Return the (x, y) coordinate for the center point of the cell that contains the specified text.  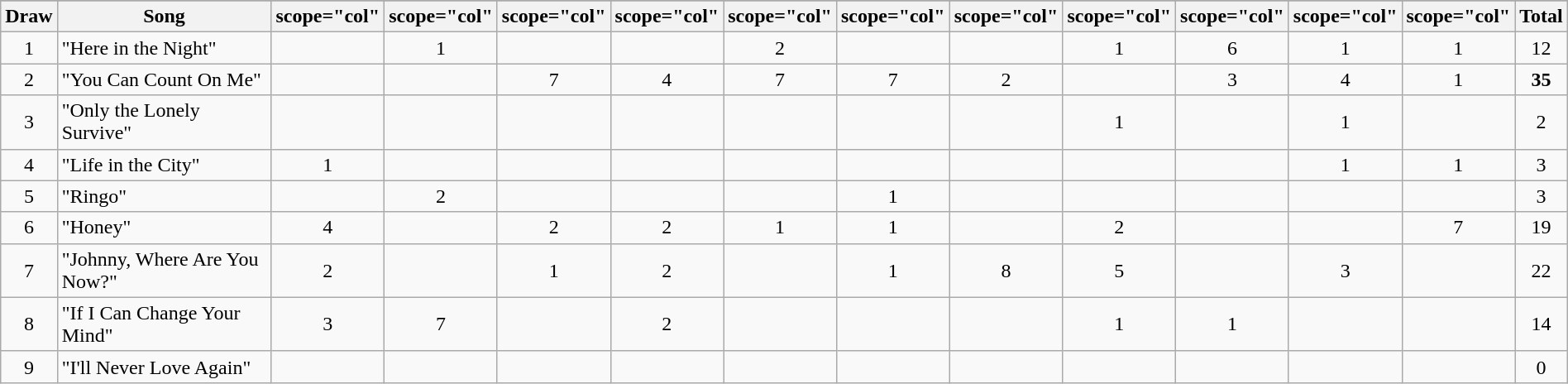
Draw (29, 17)
Total (1542, 17)
"Only the Lonely Survive" (164, 122)
19 (1542, 228)
"Johnny, Where Are You Now?" (164, 270)
9 (29, 367)
"If I Can Change Your Mind" (164, 324)
"Here in the Night" (164, 48)
12 (1542, 48)
"I'll Never Love Again" (164, 367)
35 (1542, 79)
"Life in the City" (164, 165)
Song (164, 17)
0 (1542, 367)
"Ringo" (164, 196)
14 (1542, 324)
"Honey" (164, 228)
22 (1542, 270)
"You Can Count On Me" (164, 79)
